Provide the [X, Y] coordinate of the cell's center where the given text is located.  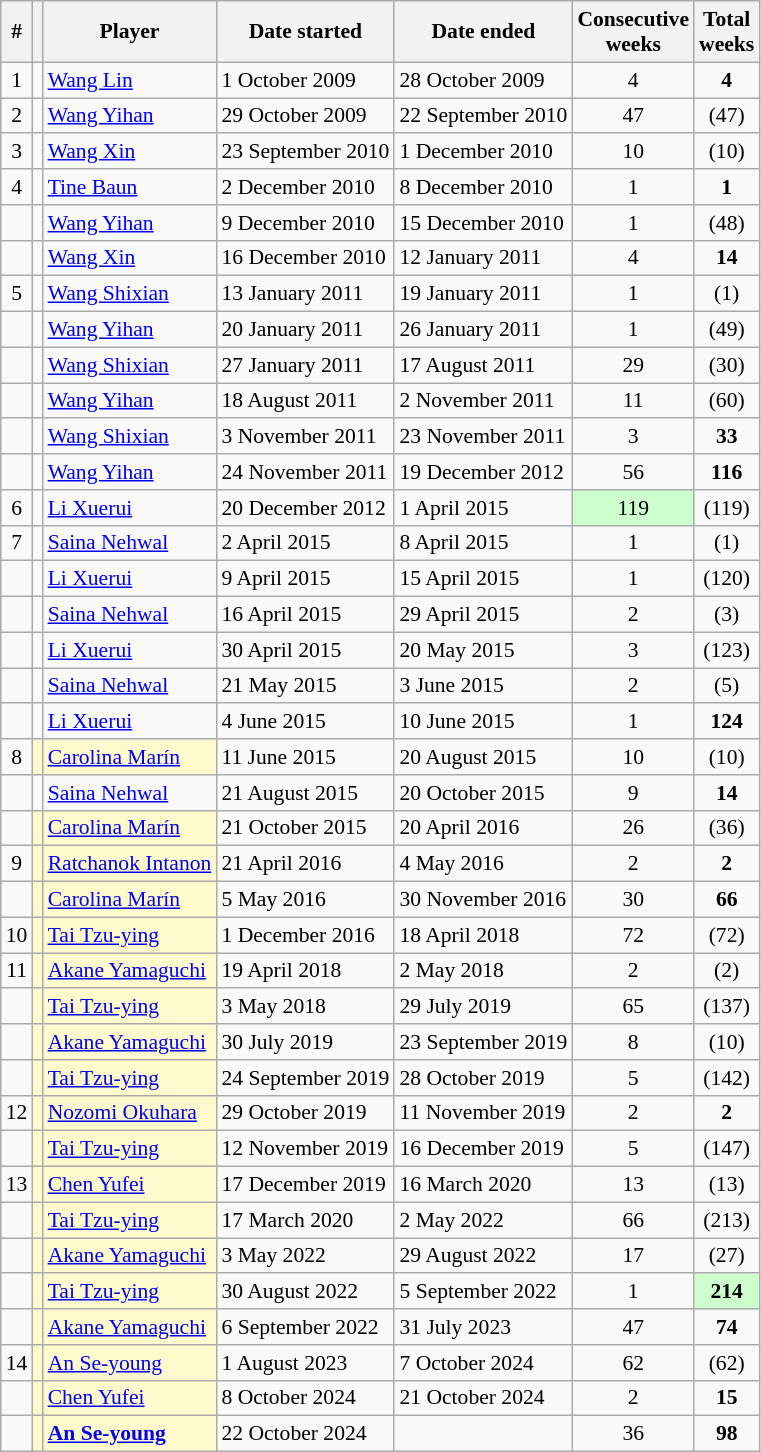
(36) [726, 828]
Totalweeks [726, 32]
(27) [726, 1256]
1 October 2009 [305, 80]
6 [17, 508]
23 September 2019 [483, 1042]
3 November 2011 [305, 437]
72 [633, 935]
19 January 2011 [483, 294]
27 January 2011 [305, 365]
3 June 2015 [483, 686]
26 January 2011 [483, 330]
Consecutiveweeks [633, 32]
(119) [726, 508]
Tine Baun [130, 187]
30 August 2022 [305, 1292]
17 March 2020 [305, 1220]
17 August 2011 [483, 365]
(49) [726, 330]
20 December 2012 [305, 508]
74 [726, 1327]
8 April 2015 [483, 543]
26 [633, 828]
(30) [726, 365]
56 [633, 472]
16 March 2020 [483, 1185]
7 October 2024 [483, 1363]
3 May 2022 [305, 1256]
20 April 2016 [483, 828]
22 September 2010 [483, 116]
19 April 2018 [305, 971]
30 April 2015 [305, 650]
36 [633, 1434]
15 [726, 1398]
Wang Lin [130, 80]
(72) [726, 935]
2 December 2010 [305, 187]
9 April 2015 [305, 579]
(2) [726, 971]
30 November 2016 [483, 900]
31 July 2023 [483, 1327]
119 [633, 508]
6 September 2022 [305, 1327]
Nozomi Okuhara [130, 1113]
1 December 2016 [305, 935]
29 April 2015 [483, 615]
(60) [726, 401]
1 December 2010 [483, 152]
7 [17, 543]
16 December 2010 [305, 258]
3 May 2018 [305, 1007]
65 [633, 1007]
(120) [726, 579]
18 April 2018 [483, 935]
8 December 2010 [483, 187]
(123) [726, 650]
29 October 2019 [305, 1113]
12 January 2011 [483, 258]
30 [633, 900]
24 September 2019 [305, 1078]
4 June 2015 [305, 722]
19 December 2012 [483, 472]
15 December 2010 [483, 223]
62 [633, 1363]
8 October 2024 [305, 1398]
21 April 2016 [305, 864]
2 May 2022 [483, 1220]
(213) [726, 1220]
98 [726, 1434]
(13) [726, 1185]
Date started [305, 32]
21 October 2024 [483, 1398]
29 August 2022 [483, 1256]
(142) [726, 1078]
10 June 2015 [483, 722]
12 [17, 1113]
28 October 2009 [483, 80]
22 October 2024 [305, 1434]
Player [130, 32]
15 April 2015 [483, 579]
11 November 2019 [483, 1113]
11 June 2015 [305, 757]
17 [633, 1256]
(3) [726, 615]
124 [726, 722]
23 September 2010 [305, 152]
(137) [726, 1007]
2 April 2015 [305, 543]
(48) [726, 223]
17 December 2019 [305, 1185]
5 September 2022 [483, 1292]
28 October 2019 [483, 1078]
30 July 2019 [305, 1042]
21 October 2015 [305, 828]
# [17, 32]
(5) [726, 686]
21 May 2015 [305, 686]
20 August 2015 [483, 757]
20 May 2015 [483, 650]
Date ended [483, 32]
2 November 2011 [483, 401]
29 October 2009 [305, 116]
214 [726, 1292]
16 December 2019 [483, 1149]
9 December 2010 [305, 223]
20 January 2011 [305, 330]
(47) [726, 116]
12 November 2019 [305, 1149]
116 [726, 472]
1 August 2023 [305, 1363]
24 November 2011 [305, 472]
13 January 2011 [305, 294]
29 July 2019 [483, 1007]
(62) [726, 1363]
21 August 2015 [305, 793]
29 [633, 365]
23 November 2011 [483, 437]
18 August 2011 [305, 401]
(147) [726, 1149]
Ratchanok Intanon [130, 864]
1 April 2015 [483, 508]
2 May 2018 [483, 971]
33 [726, 437]
4 May 2016 [483, 864]
20 October 2015 [483, 793]
5 May 2016 [305, 900]
16 April 2015 [305, 615]
